Provide the [X, Y] coordinate of the cell's center where the given text is located.  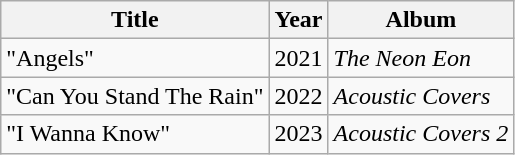
2021 [298, 58]
Acoustic Covers 2 [421, 134]
The Neon Eon [421, 58]
2023 [298, 134]
"Can You Stand The Rain" [135, 96]
Title [135, 20]
"Angels" [135, 58]
Acoustic Covers [421, 96]
2022 [298, 96]
Album [421, 20]
Year [298, 20]
"I Wanna Know" [135, 134]
